For the text-containing cell, return its midpoint in (X, Y) coordinate format. 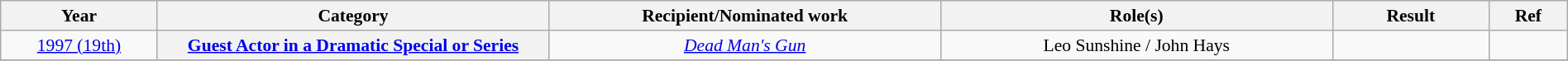
Ref (1528, 16)
Guest Actor in a Dramatic Special or Series (353, 45)
Recipient/Nominated work (745, 16)
1997 (19th) (79, 45)
Dead Man's Gun (745, 45)
Leo Sunshine / John Hays (1136, 45)
Year (79, 16)
Role(s) (1136, 16)
Result (1411, 16)
Category (353, 16)
